For the text-containing cell, return its midpoint in [X, Y] coordinate format. 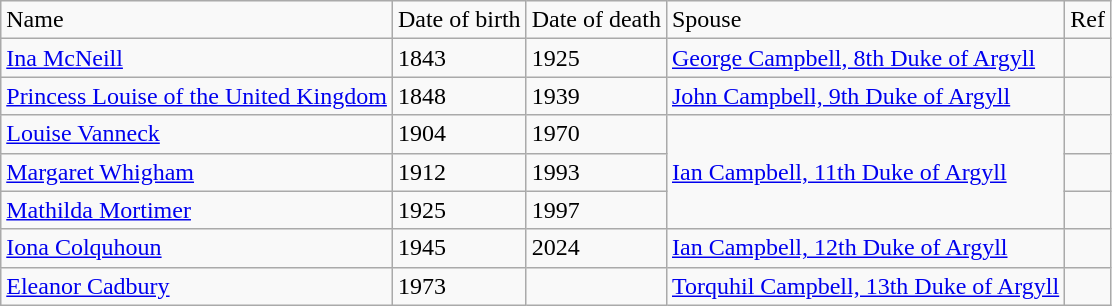
Name [197, 20]
Spouse [865, 20]
Louise Vanneck [197, 134]
Eleanor Cadbury [197, 286]
Margaret Whigham [197, 172]
1848 [459, 96]
Torquhil Campbell, 13th Duke of Argyll [865, 286]
Ian Campbell, 12th Duke of Argyll [865, 248]
1993 [596, 172]
Princess Louise of the United Kingdom [197, 96]
Ref [1088, 20]
1970 [596, 134]
2024 [596, 248]
1997 [596, 210]
Ian Campbell, 11th Duke of Argyll [865, 172]
1939 [596, 96]
John Campbell, 9th Duke of Argyll [865, 96]
1945 [459, 248]
1904 [459, 134]
1912 [459, 172]
George Campbell, 8th Duke of Argyll [865, 58]
Ina McNeill [197, 58]
Date of death [596, 20]
Date of birth [459, 20]
1843 [459, 58]
Iona Colquhoun [197, 248]
1973 [459, 286]
Mathilda Mortimer [197, 210]
